Find where the given text appears and provide that cell's center as [x, y] coordinate. 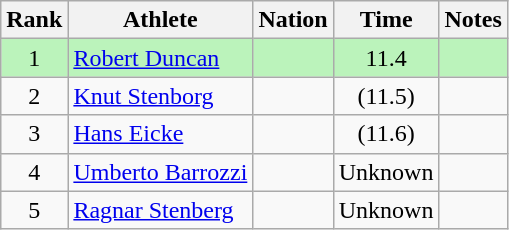
1 [34, 58]
Knut Stenborg [160, 96]
11.4 [386, 58]
3 [34, 134]
Ragnar Stenberg [160, 210]
Athlete [160, 20]
Umberto Barrozzi [160, 172]
Notes [473, 20]
Rank [34, 20]
(11.6) [386, 134]
(11.5) [386, 96]
Nation [293, 20]
2 [34, 96]
Robert Duncan [160, 58]
Time [386, 20]
5 [34, 210]
Hans Eicke [160, 134]
4 [34, 172]
